Detect which cell encompasses the target text, then output its (X, Y) center coordinate. 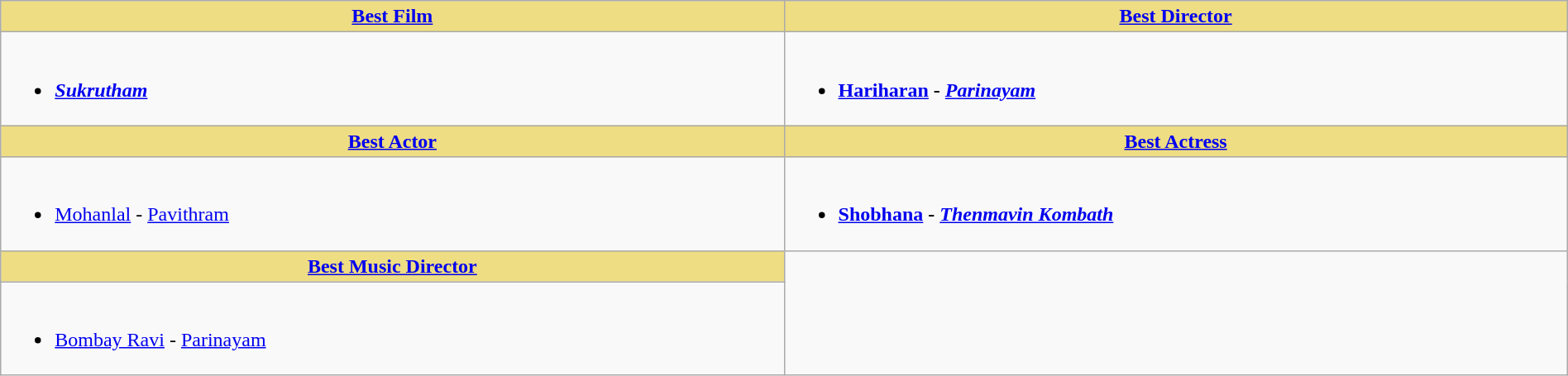
Best Director (1176, 17)
Sukrutham (392, 79)
Best Film (392, 17)
Shobhana - Thenmavin Kombath (1176, 203)
Best Actor (392, 141)
Hariharan - Parinayam (1176, 79)
Bombay Ravi - Parinayam (392, 329)
Mohanlal - Pavithram (392, 203)
Best Music Director (392, 266)
Best Actress (1176, 141)
